Capture the cell that displays the provided text and extract its [X, Y] central coordinate. 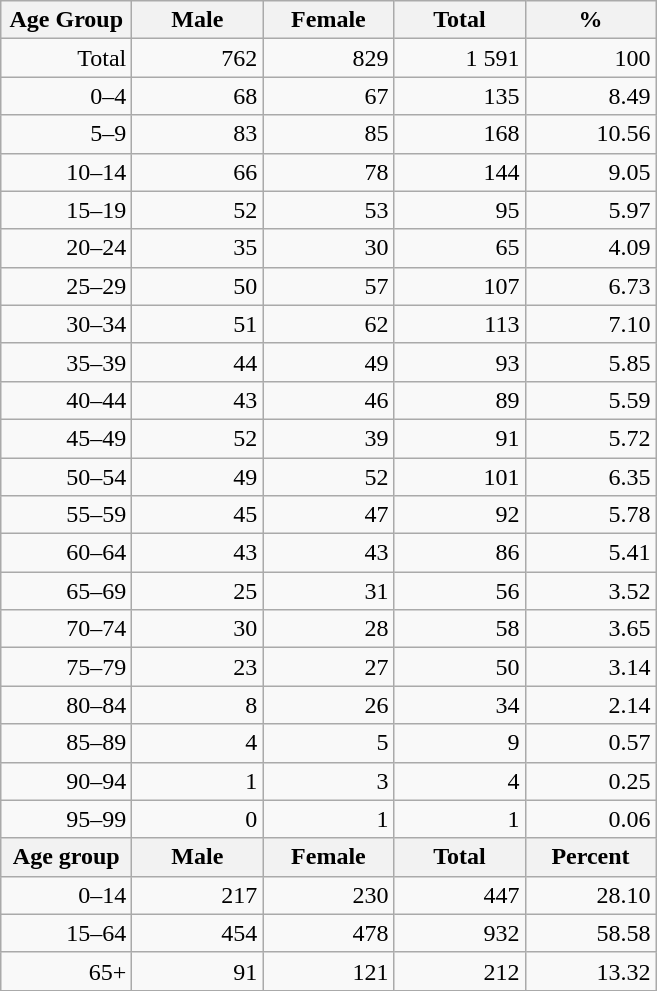
65 [460, 248]
454 [198, 933]
70–74 [66, 629]
0.06 [590, 819]
25 [198, 591]
47 [328, 515]
3.65 [590, 629]
0–14 [66, 895]
45 [198, 515]
15–64 [66, 933]
0 [198, 819]
% [590, 20]
Percent [590, 857]
5–9 [66, 134]
30–34 [66, 324]
100 [590, 58]
78 [328, 172]
20–24 [66, 248]
50–54 [66, 477]
35 [198, 248]
23 [198, 667]
86 [460, 553]
932 [460, 933]
62 [328, 324]
7.10 [590, 324]
217 [198, 895]
55–59 [66, 515]
92 [460, 515]
8.49 [590, 96]
53 [328, 210]
168 [460, 134]
144 [460, 172]
762 [198, 58]
66 [198, 172]
1 591 [460, 58]
10–14 [66, 172]
44 [198, 362]
58 [460, 629]
5.59 [590, 400]
113 [460, 324]
9 [460, 743]
230 [328, 895]
58.58 [590, 933]
34 [460, 705]
135 [460, 96]
65+ [66, 971]
27 [328, 667]
85–89 [66, 743]
51 [198, 324]
65–69 [66, 591]
6.35 [590, 477]
0.25 [590, 781]
28.10 [590, 895]
68 [198, 96]
45–49 [66, 438]
478 [328, 933]
93 [460, 362]
829 [328, 58]
0.57 [590, 743]
67 [328, 96]
15–19 [66, 210]
95–99 [66, 819]
83 [198, 134]
31 [328, 591]
447 [460, 895]
90–94 [66, 781]
40–44 [66, 400]
212 [460, 971]
75–79 [66, 667]
5.41 [590, 553]
35–39 [66, 362]
28 [328, 629]
Age Group [66, 20]
5.97 [590, 210]
25–29 [66, 286]
2.14 [590, 705]
57 [328, 286]
39 [328, 438]
Age group [66, 857]
85 [328, 134]
60–64 [66, 553]
121 [328, 971]
13.32 [590, 971]
5.78 [590, 515]
101 [460, 477]
0–4 [66, 96]
4.09 [590, 248]
46 [328, 400]
6.73 [590, 286]
3 [328, 781]
8 [198, 705]
9.05 [590, 172]
80–84 [66, 705]
5.85 [590, 362]
26 [328, 705]
5 [328, 743]
95 [460, 210]
3.14 [590, 667]
107 [460, 286]
89 [460, 400]
10.56 [590, 134]
5.72 [590, 438]
3.52 [590, 591]
56 [460, 591]
